Return the (X, Y) coordinate for the center point of the cell that contains the specified text.  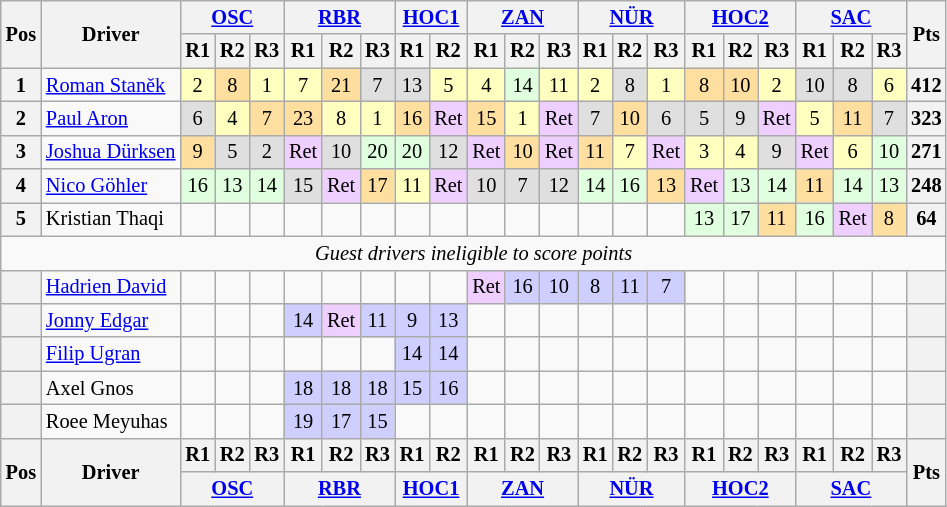
Axel Gnos (110, 388)
Jonny Edgar (110, 320)
412 (926, 85)
Hadrien David (110, 287)
64 (926, 219)
Joshua Dürksen (110, 152)
271 (926, 152)
323 (926, 118)
Paul Aron (110, 118)
21 (341, 85)
Roee Meyuhas (110, 421)
Filip Ugran (110, 354)
23 (303, 118)
Guest drivers ineligible to score points (474, 253)
Kristian Thaqi (110, 219)
Roman Staněk (110, 85)
19 (303, 421)
248 (926, 186)
Nico Göhler (110, 186)
